Provide the (X, Y) coordinate of the cell's center where the given text is located.  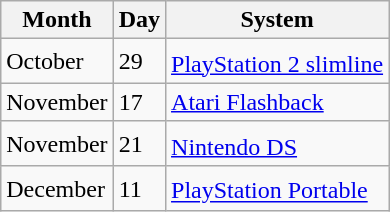
Day (139, 20)
Nintendo DS (278, 144)
11 (139, 188)
System (278, 20)
PlayStation 2 slimline (278, 62)
Atari Flashback (278, 102)
October (57, 62)
December (57, 188)
21 (139, 144)
PlayStation Portable (278, 188)
29 (139, 62)
Month (57, 20)
17 (139, 102)
